Output the (X, Y) coordinate of the center of the cell containing the given text.  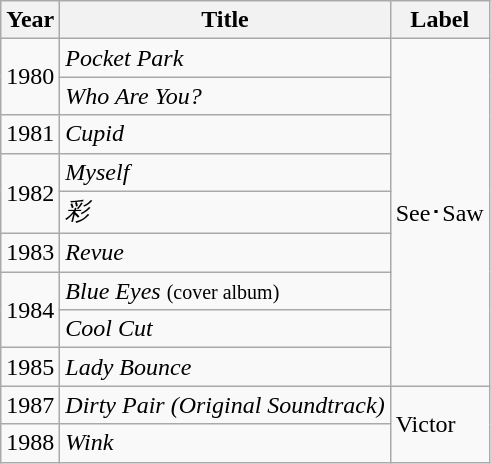
1987 (30, 405)
1983 (30, 253)
Who Are You? (225, 96)
Dirty Pair (Original Soundtrack) (225, 405)
Revue (225, 253)
1984 (30, 310)
Wink (225, 443)
Label (440, 20)
1985 (30, 367)
Year (30, 20)
See･Saw (440, 212)
Cupid (225, 134)
Myself (225, 172)
Pocket Park (225, 58)
1981 (30, 134)
Cool Cut (225, 329)
彩 (225, 212)
1982 (30, 194)
1988 (30, 443)
1980 (30, 77)
Blue Eyes (cover album) (225, 291)
Lady Bounce (225, 367)
Victor (440, 424)
Title (225, 20)
